From the cell containing the given text, extract its center point as (X, Y) coordinate. 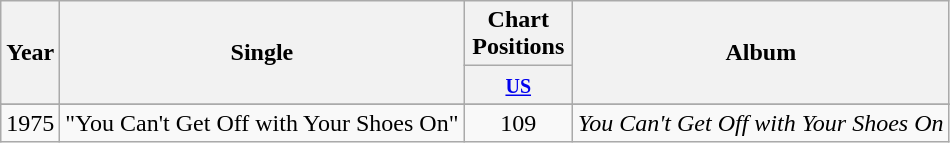
US (518, 85)
You Can't Get Off with Your Shoes On (761, 123)
Album (761, 52)
Year (30, 52)
1975 (30, 123)
109 (518, 123)
"You Can't Get Off with Your Shoes On" (262, 123)
Single (262, 52)
Chart Positions (518, 34)
